Scan for the cell matching the given text and deliver its (X, Y) coordinate at center. 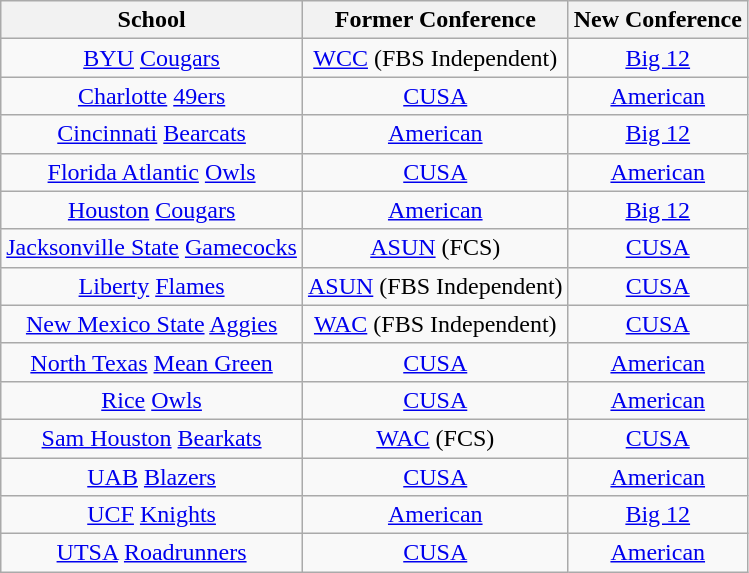
Former Conference (435, 20)
WAC (FCS) (435, 438)
Houston Cougars (152, 210)
North Texas Mean Green (152, 362)
New Conference (658, 20)
WAC (FBS Independent) (435, 324)
Rice Owls (152, 400)
Liberty Flames (152, 286)
Charlotte 49ers (152, 96)
UCF Knights (152, 515)
UTSA Roadrunners (152, 553)
UAB Blazers (152, 477)
BYU Cougars (152, 58)
Sam Houston Bearkats (152, 438)
New Mexico State Aggies (152, 324)
ASUN (FBS Independent) (435, 286)
Cincinnati Bearcats (152, 134)
Florida Atlantic Owls (152, 172)
School (152, 20)
WCC (FBS Independent) (435, 58)
Jacksonville State Gamecocks (152, 248)
ASUN (FCS) (435, 248)
